Output the [x, y] coordinate of the center of the cell containing the given text.  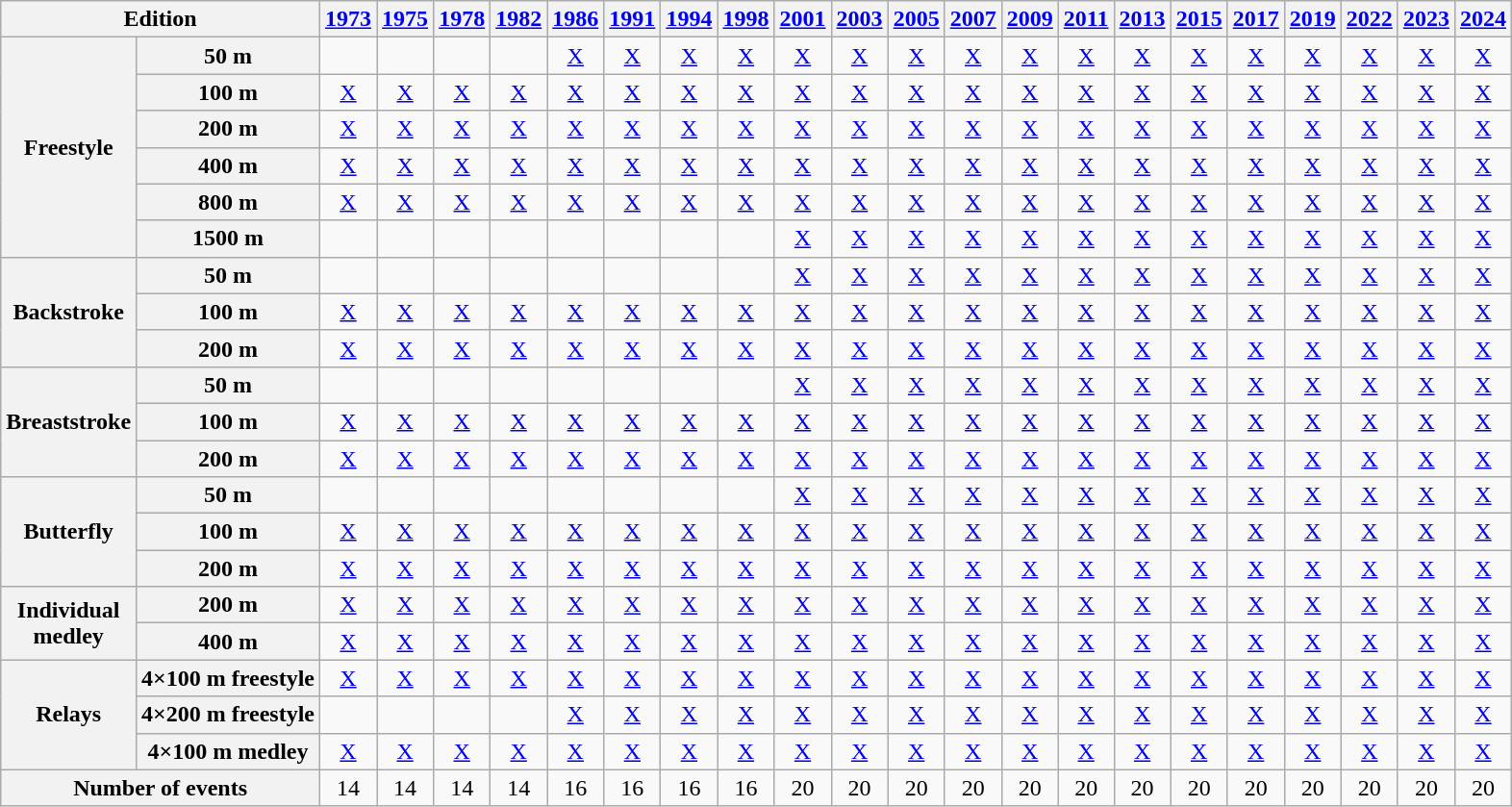
4×100 m medley [229, 751]
2007 [973, 19]
4×100 m freestyle [229, 678]
2024 [1483, 19]
2023 [1425, 19]
2017 [1256, 19]
800 m [229, 202]
2001 [802, 19]
4×200 m freestyle [229, 715]
Number of events [161, 788]
Edition [161, 19]
2019 [1312, 19]
1998 [746, 19]
Individualmedley [69, 623]
Butterfly [69, 532]
Freestyle [69, 147]
Relays [69, 715]
2015 [1198, 19]
2011 [1086, 19]
2005 [916, 19]
2013 [1143, 19]
1994 [689, 19]
1500 m [229, 239]
1982 [519, 19]
1975 [406, 19]
Breaststroke [69, 421]
2003 [860, 19]
1973 [348, 19]
2022 [1370, 19]
1991 [633, 19]
1986 [575, 19]
1978 [462, 19]
2009 [1029, 19]
Backstroke [69, 312]
